Locate the cell with the specified text and output its [x, y] center coordinate. 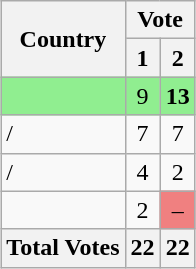
Country [63, 39]
1 [142, 58]
13 [178, 96]
9 [142, 96]
Total Votes [63, 248]
Vote [160, 20]
4 [142, 172]
– [178, 210]
